Find where the given text appears and provide that cell's center as [X, Y] coordinate. 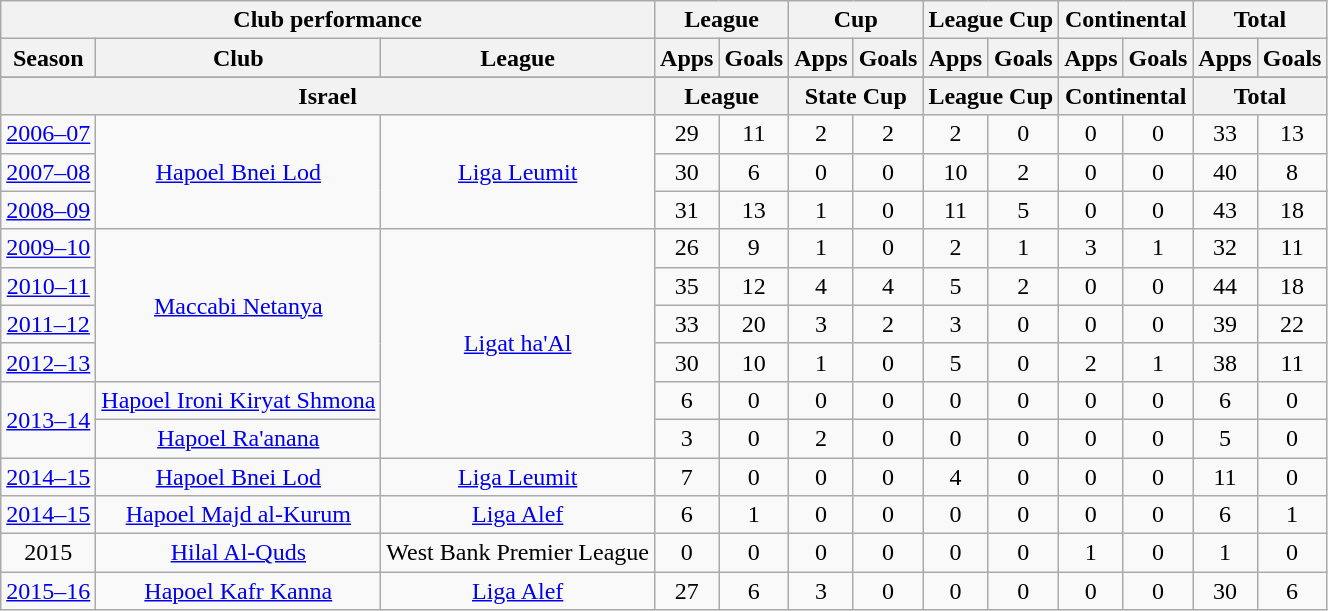
2015 [48, 553]
32 [1225, 248]
38 [1225, 362]
State Cup [856, 96]
27 [687, 591]
39 [1225, 324]
Hapoel Majd al-Kurum [238, 515]
2013–14 [48, 419]
43 [1225, 210]
2009–10 [48, 248]
35 [687, 286]
31 [687, 210]
2012–13 [48, 362]
44 [1225, 286]
2011–12 [48, 324]
Cup [856, 20]
2008–09 [48, 210]
20 [754, 324]
Hilal Al-Quds [238, 553]
9 [754, 248]
26 [687, 248]
22 [1292, 324]
7 [687, 477]
Club [238, 58]
Israel [328, 96]
West Bank Premier League [518, 553]
29 [687, 134]
2010–11 [48, 286]
Club performance [328, 20]
8 [1292, 172]
Hapoel Kafr Kanna [238, 591]
40 [1225, 172]
Hapoel Ironi Kiryat Shmona [238, 400]
2015–16 [48, 591]
Ligat ha'Al [518, 343]
2006–07 [48, 134]
Maccabi Netanya [238, 305]
12 [754, 286]
2007–08 [48, 172]
Hapoel Ra'anana [238, 438]
Season [48, 58]
